From the cell containing the given text, extract its center point as [x, y] coordinate. 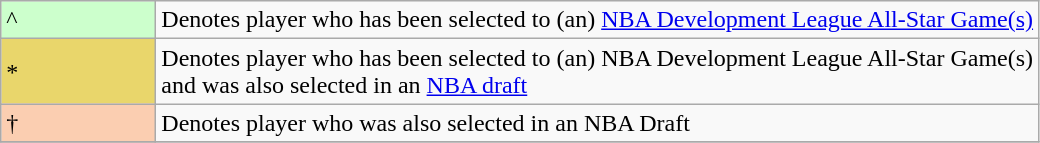
^ [78, 20]
† [78, 123]
Denotes player who was also selected in an NBA Draft [598, 123]
Denotes player who has been selected to (an) NBA Development League All-Star Game(s) [598, 20]
Denotes player who has been selected to (an) NBA Development League All-Star Game(s) and was also selected in an NBA draft [598, 72]
* [78, 72]
